Pinpoint the cell where the given text exists, returning its (X, Y) midpoint coordinate. 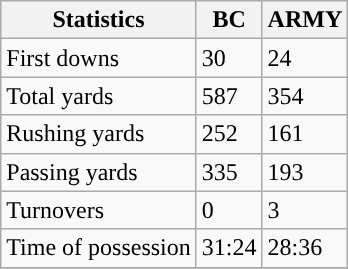
24 (305, 58)
ARMY (305, 20)
30 (229, 58)
BC (229, 20)
335 (229, 172)
Total yards (99, 96)
Passing yards (99, 172)
31:24 (229, 248)
252 (229, 134)
28:36 (305, 248)
Rushing yards (99, 134)
161 (305, 134)
354 (305, 96)
First downs (99, 58)
0 (229, 210)
Statistics (99, 20)
Turnovers (99, 210)
193 (305, 172)
Time of possession (99, 248)
3 (305, 210)
587 (229, 96)
